Output the [x, y] coordinate of the center of the cell containing the given text.  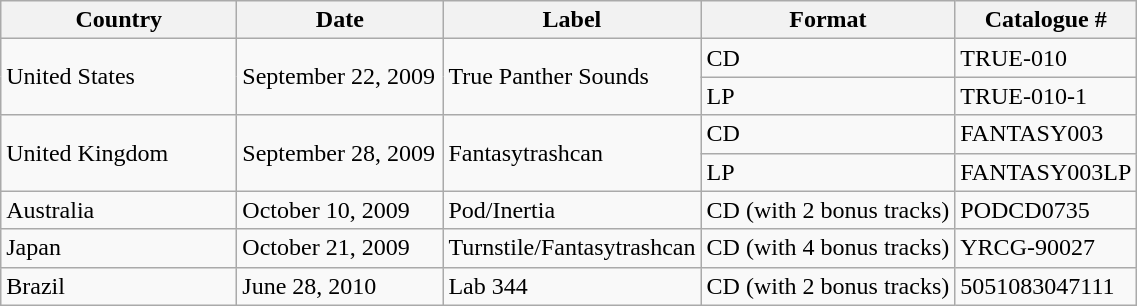
FANTASY003 [1046, 134]
FANTASY003LP [1046, 172]
United States [119, 77]
Australia [119, 210]
TRUE-010 [1046, 58]
United Kingdom [119, 153]
October 10, 2009 [340, 210]
5051083047111 [1046, 286]
TRUE-010-1 [1046, 96]
Fantasytrashcan [572, 153]
September 22, 2009 [340, 77]
Turnstile/Fantasytrashcan [572, 248]
Country [119, 20]
Date [340, 20]
PODCD0735 [1046, 210]
June 28, 2010 [340, 286]
CD (with 4 bonus tracks) [828, 248]
Label [572, 20]
Brazil [119, 286]
True Panther Sounds [572, 77]
Format [828, 20]
Pod/Inertia [572, 210]
September 28, 2009 [340, 153]
Japan [119, 248]
Lab 344 [572, 286]
Catalogue # [1046, 20]
YRCG-90027 [1046, 248]
October 21, 2009 [340, 248]
